Determine the (x, y) coordinate at the center of the cell enclosing the given text.  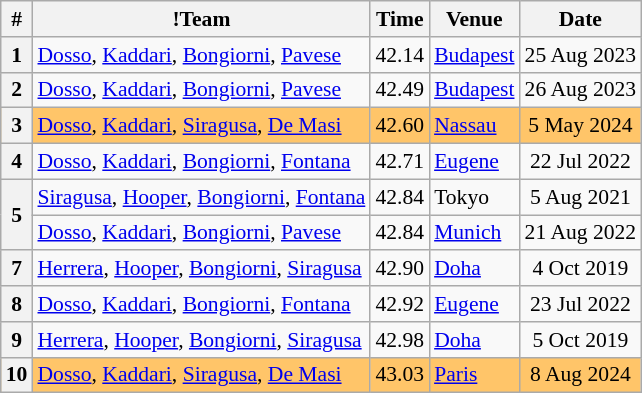
7 (17, 269)
Siragusa, Hooper, Bongiorni, Fontana (201, 197)
4 Oct 2019 (581, 269)
4 (17, 162)
8 (17, 304)
43.03 (400, 375)
10 (17, 375)
Munich (474, 233)
42.71 (400, 162)
42.49 (400, 90)
Paris (474, 375)
42.90 (400, 269)
# (17, 19)
23 Jul 2022 (581, 304)
42.98 (400, 340)
5 Aug 2021 (581, 197)
26 Aug 2023 (581, 90)
21 Aug 2022 (581, 233)
5 May 2024 (581, 126)
Time (400, 19)
42.92 (400, 304)
5 (17, 214)
9 (17, 340)
3 (17, 126)
Date (581, 19)
Nassau (474, 126)
22 Jul 2022 (581, 162)
5 Oct 2019 (581, 340)
25 Aug 2023 (581, 55)
2 (17, 90)
1 (17, 55)
!Team (201, 19)
8 Aug 2024 (581, 375)
Venue (474, 19)
42.14 (400, 55)
Tokyo (474, 197)
42.60 (400, 126)
